Extract the [x, y] coordinate from the center of the cell holding the provided text.  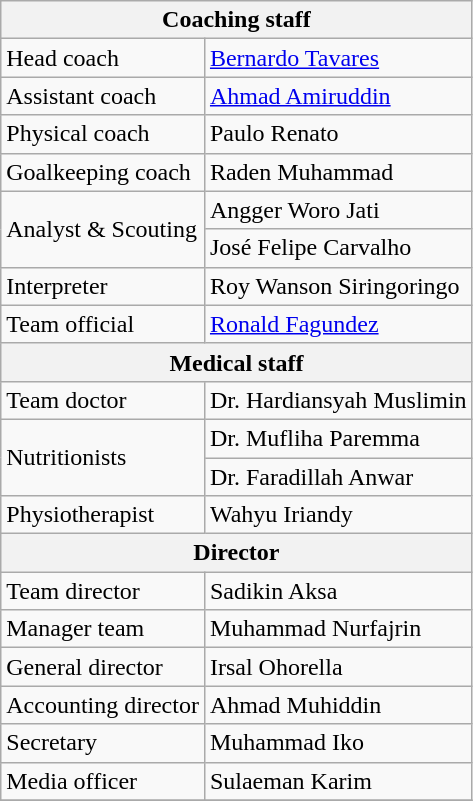
Irsal Ohorella [338, 667]
Angger Woro Jati [338, 210]
Goalkeeping coach [103, 172]
Coaching staff [236, 20]
Wahyu Iriandy [338, 515]
Physiotherapist [103, 515]
General director [103, 667]
Manager team [103, 629]
Medical staff [236, 362]
Sulaeman Karim [338, 781]
Muhammad Nurfajrin [338, 629]
Dr. Hardiansyah Muslimin [338, 400]
Paulo Renato [338, 134]
Nutritionists [103, 457]
José Felipe Carvalho [338, 248]
Physical coach [103, 134]
Dr. Faradillah Anwar [338, 477]
Team doctor [103, 400]
Ahmad Amiruddin [338, 96]
Roy Wanson Siringoringo [338, 286]
Muhammad Iko [338, 743]
Sadikin Aksa [338, 591]
Director [236, 553]
Analyst & Scouting [103, 229]
Dr. Mufliha Paremma [338, 438]
Ahmad Muhiddin [338, 705]
Bernardo Tavares [338, 58]
Media officer [103, 781]
Accounting director [103, 705]
Secretary [103, 743]
Head coach [103, 58]
Ronald Fagundez [338, 324]
Raden Muhammad [338, 172]
Team official [103, 324]
Assistant coach [103, 96]
Interpreter [103, 286]
Team director [103, 591]
